Extract the (x, y) coordinate from the center of the cell holding the provided text.  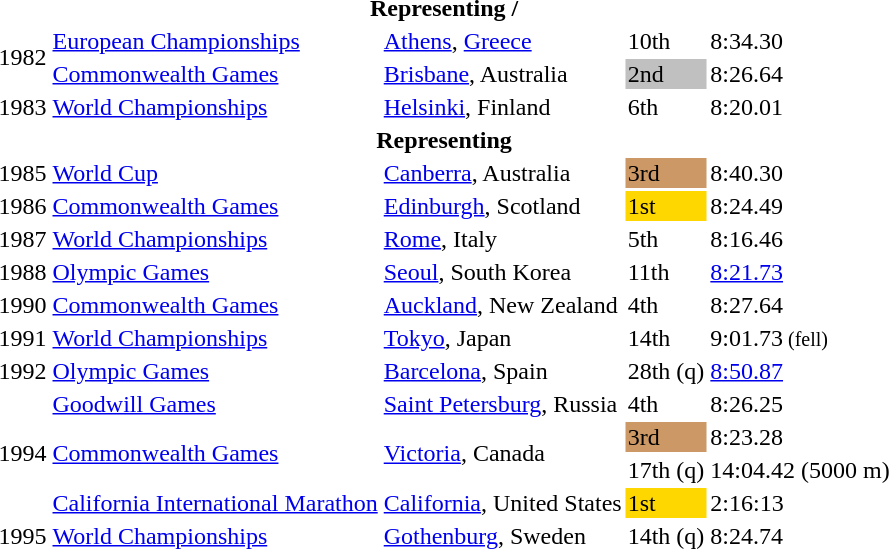
Goodwill Games (215, 404)
11th (666, 272)
California International Marathon (215, 503)
World Cup (215, 173)
Saint Petersburg, Russia (502, 404)
28th (q) (666, 371)
Edinburgh, Scotland (502, 206)
Helsinki, Finland (502, 107)
Barcelona, Spain (502, 371)
5th (666, 239)
Tokyo, Japan (502, 338)
Brisbane, Australia (502, 74)
Victoria, Canada (502, 454)
Auckland, New Zealand (502, 305)
Athens, Greece (502, 41)
California, United States (502, 503)
Canberra, Australia (502, 173)
14th (666, 338)
Rome, Italy (502, 239)
10th (666, 41)
6th (666, 107)
17th (q) (666, 470)
Seoul, South Korea (502, 272)
2nd (666, 74)
European Championships (215, 41)
